Locate the cell with the specified text and output its (X, Y) center coordinate. 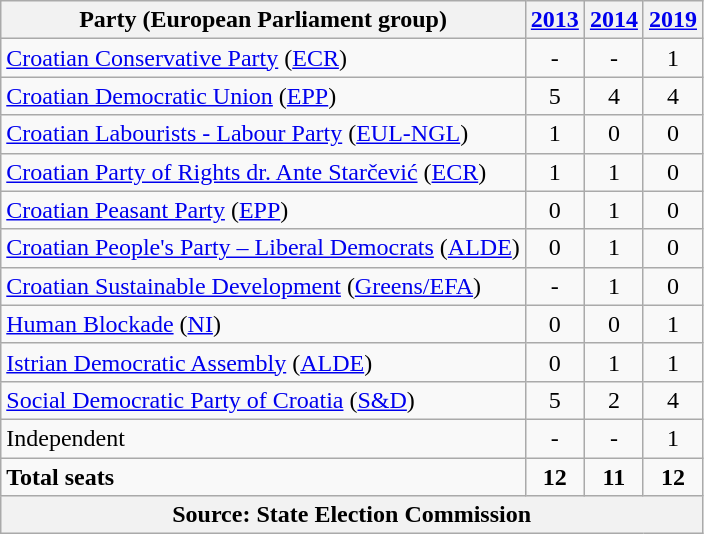
Croatian Peasant Party (EPP) (264, 210)
Social Democratic Party of Croatia (S&D) (264, 400)
Croatian Sustainable Development (Greens/EFA) (264, 286)
Total seats (264, 477)
2 (614, 400)
2019 (672, 20)
Istrian Democratic Assembly (ALDE) (264, 362)
Party (European Parliament group) (264, 20)
Croatian Conservative Party (ECR) (264, 58)
Independent (264, 438)
Source: State Election Commission (352, 515)
Human Blockade (NI) (264, 324)
2014 (614, 20)
2013 (554, 20)
Croatian Democratic Union (EPP) (264, 96)
Croatian People's Party – Liberal Democrats (ALDE) (264, 248)
Croatian Party of Rights dr. Ante Starčević (ECR) (264, 172)
11 (614, 477)
Croatian Labourists - Labour Party (EUL-NGL) (264, 134)
